For the text-containing cell, return its midpoint in (x, y) coordinate format. 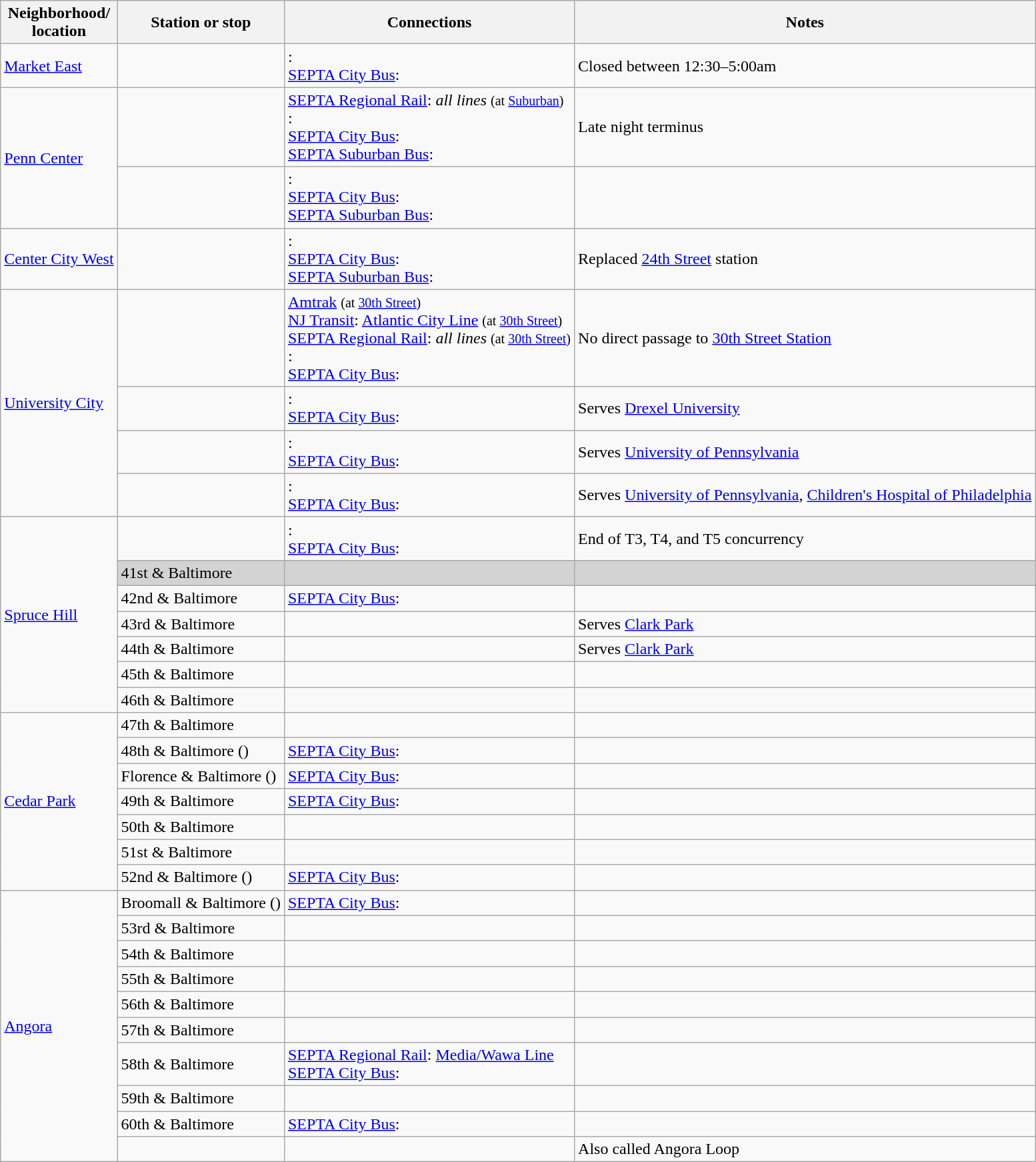
59th & Baltimore (201, 1099)
Serves University of Pennsylvania, Children's Hospital of Philadelphia (805, 495)
42nd & Baltimore (201, 598)
54th & Baltimore (201, 953)
51st & Baltimore (201, 852)
SEPTA Regional Rail: all lines (at Suburban): SEPTA City Bus: SEPTA Suburban Bus: (429, 127)
Serves Drexel University (805, 408)
Market East (59, 65)
50th & Baltimore (201, 827)
Also called Angora Loop (805, 1149)
Replaced 24th Street station (805, 259)
43rd & Baltimore (201, 623)
55th & Baltimore (201, 979)
49th & Baltimore (201, 801)
Broomall & Baltimore () (201, 903)
SEPTA Regional Rail: Media/Wawa Line SEPTA City Bus: (429, 1064)
47th & Baltimore (201, 725)
41st & Baltimore (201, 573)
Closed between 12:30–5:00am (805, 65)
60th & Baltimore (201, 1124)
Center City West (59, 259)
End of T3, T4, and T5 concurrency (805, 539)
University City (59, 403)
45th & Baltimore (201, 675)
46th & Baltimore (201, 700)
Connections (429, 23)
53rd & Baltimore (201, 928)
Spruce Hill (59, 615)
Station or stop (201, 23)
Cedar Park (59, 801)
Florence & Baltimore () (201, 776)
Neighborhood/location (59, 23)
Late night terminus (805, 127)
48th & Baltimore () (201, 751)
Amtrak (at 30th Street) NJ Transit: Atlantic City Line (at 30th Street) SEPTA Regional Rail: all lines (at 30th Street): SEPTA City Bus: (429, 338)
Notes (805, 23)
57th & Baltimore (201, 1030)
44th & Baltimore (201, 649)
52nd & Baltimore () (201, 877)
56th & Baltimore (201, 1004)
Angora (59, 1026)
No direct passage to 30th Street Station (805, 338)
Serves University of Pennsylvania (805, 452)
Penn Center (59, 157)
58th & Baltimore (201, 1064)
